Return the [x, y] coordinate for the center point of the cell that contains the specified text.  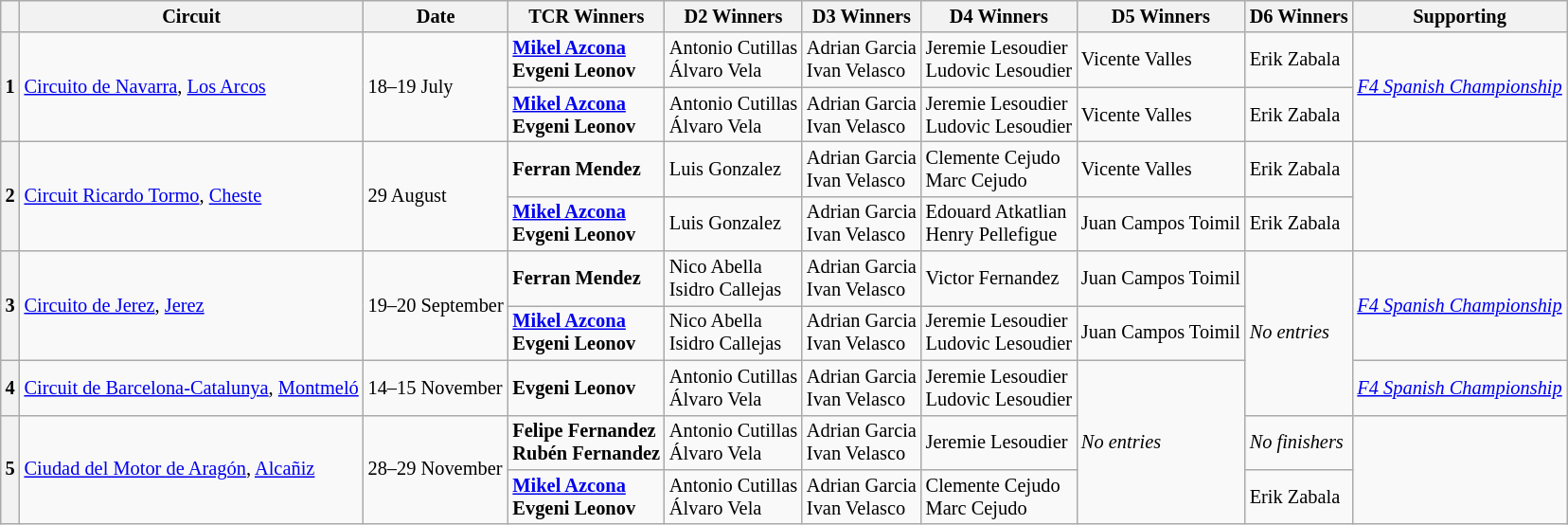
Circuit Ricardo Tormo, Cheste [191, 195]
Felipe Fernandez Rubén Fernandez [587, 443]
Jeremie Lesoudier [999, 443]
Ciudad del Motor de Aragón, Alcañiz [191, 470]
Circuit [191, 16]
D4 Winners [999, 16]
Supporting [1460, 16]
28–29 November [436, 470]
1 [10, 87]
3 [10, 305]
D2 Winners [733, 16]
D6 Winners [1299, 16]
5 [10, 470]
TCR Winners [587, 16]
Circuit de Barcelona-Catalunya, Montmeló [191, 388]
Victor Fernandez [999, 279]
29 August [436, 195]
2 [10, 195]
4 [10, 388]
Evgeni Leonov [587, 388]
18–19 July [436, 87]
D5 Winners [1161, 16]
19–20 September [436, 305]
Circuito de Jerez, Jerez [191, 305]
Circuito de Navarra, Los Arcos [191, 87]
Date [436, 16]
No finishers [1299, 443]
14–15 November [436, 388]
D3 Winners [862, 16]
Edouard Atkatlian Henry Pellefigue [999, 224]
